Scan for the cell matching the given text and deliver its [X, Y] coordinate at center. 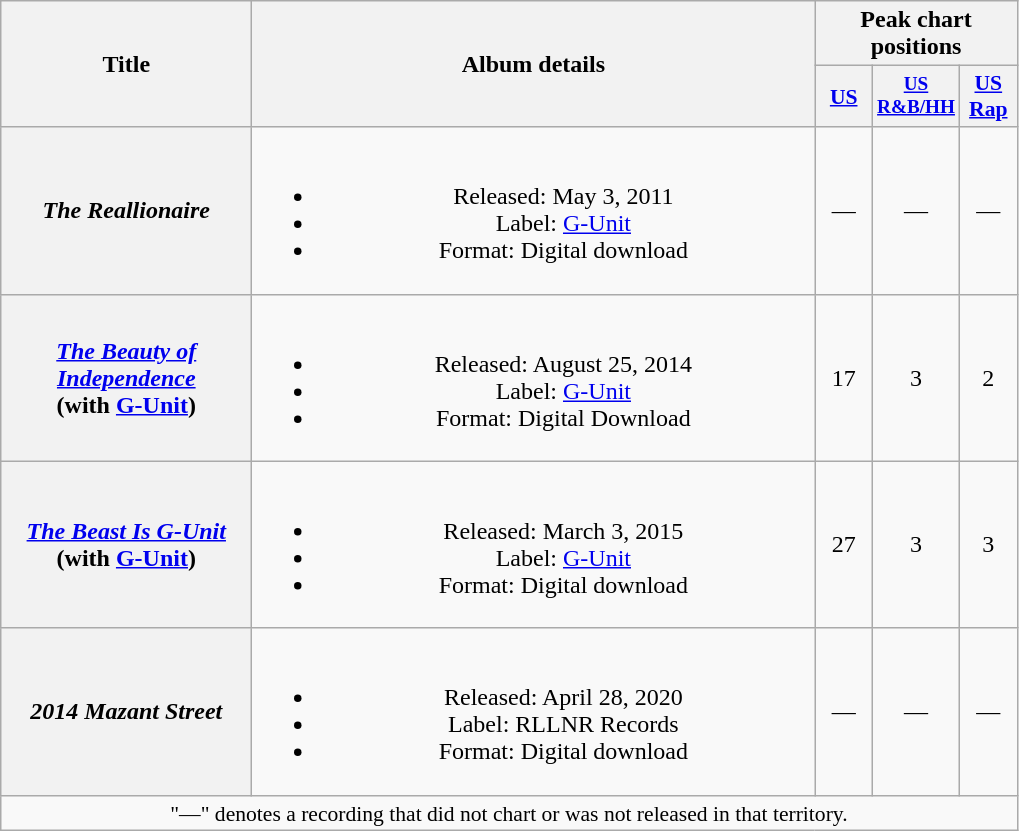
Title [126, 64]
17 [844, 378]
USRap [989, 96]
2 [989, 378]
USR&B/HH [916, 96]
"—" denotes a recording that did not chart or was not released in that territory. [509, 813]
Released: May 3, 2011Label: G-UnitFormat: Digital download [534, 210]
Released: April 28, 2020Label: RLLNR RecordsFormat: Digital download [534, 712]
US [844, 96]
Released: March 3, 2015Label: G-UnitFormat: Digital download [534, 544]
2014 Mazant Street [126, 712]
The Beast Is G-Unit(with G-Unit) [126, 544]
The Beauty of Independence(with G-Unit) [126, 378]
27 [844, 544]
The Reallionaire [126, 210]
Peak chart positions [916, 34]
Album details [534, 64]
Released: August 25, 2014Label: G-UnitFormat: Digital Download [534, 378]
